From the cell containing the given text, extract its center point as [x, y] coordinate. 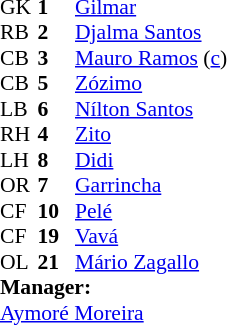
7 [57, 185]
Zito [151, 135]
Manager: [114, 287]
OR [19, 185]
10 [57, 211]
Mauro Ramos (c) [151, 58]
Vavá [151, 237]
Zózimo [151, 83]
Mário Zagallo [151, 262]
Garrincha [151, 185]
Didi [151, 160]
3 [57, 58]
6 [57, 109]
OL [19, 262]
LB [19, 109]
5 [57, 83]
2 [57, 33]
Djalma Santos [151, 33]
LH [19, 160]
RB [19, 33]
4 [57, 135]
Nílton Santos [151, 109]
19 [57, 237]
RH [19, 135]
Pelé [151, 211]
21 [57, 262]
8 [57, 160]
